Provide the [X, Y] coordinate of the cell's center where the given text is located.  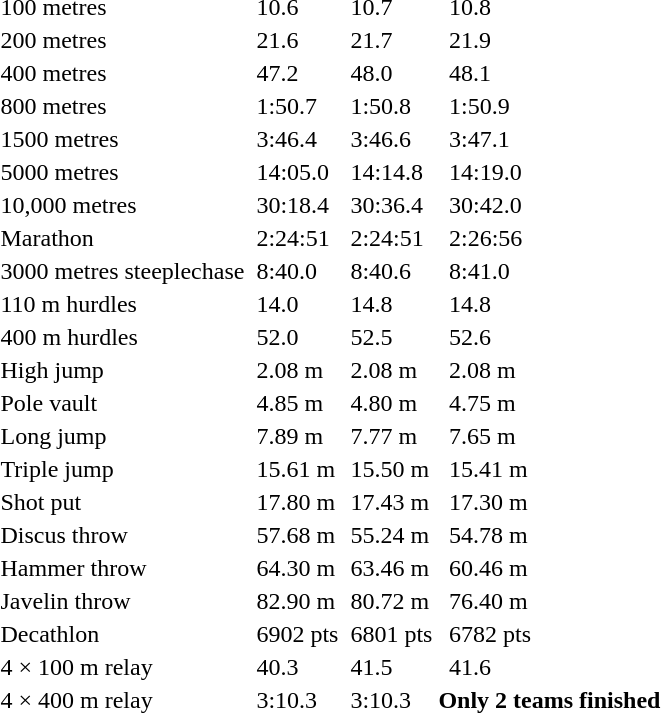
6782 pts [554, 634]
15.61 m [298, 469]
4.75 m [554, 403]
64.30 m [298, 568]
80.72 m [392, 601]
15.50 m [392, 469]
82.90 m [298, 601]
4.85 m [298, 403]
3:47.1 [554, 139]
21.6 [298, 40]
21.7 [392, 40]
14.0 [298, 304]
15.41 m [554, 469]
6801 pts [392, 634]
2:26:56 [554, 238]
1:50.9 [554, 106]
30:18.4 [298, 205]
30:42.0 [554, 205]
8:40.0 [298, 271]
52.0 [298, 337]
14:19.0 [554, 172]
40.3 [298, 667]
3:46.6 [392, 139]
60.46 m [554, 568]
1:50.8 [392, 106]
52.5 [392, 337]
63.46 m [392, 568]
8:40.6 [392, 271]
1:50.7 [298, 106]
8:41.0 [554, 271]
14:14.8 [392, 172]
54.78 m [554, 535]
6902 pts [298, 634]
3:46.4 [298, 139]
41.6 [554, 667]
4.80 m [392, 403]
7.89 m [298, 436]
21.9 [554, 40]
47.2 [298, 73]
17.43 m [392, 502]
48.1 [554, 73]
17.30 m [554, 502]
7.77 m [392, 436]
52.6 [554, 337]
55.24 m [392, 535]
76.40 m [554, 601]
30:36.4 [392, 205]
48.0 [392, 73]
41.5 [392, 667]
17.80 m [298, 502]
7.65 m [554, 436]
57.68 m [298, 535]
14:05.0 [298, 172]
